Provide the (x, y) coordinate of the cell's center where the given text is located.  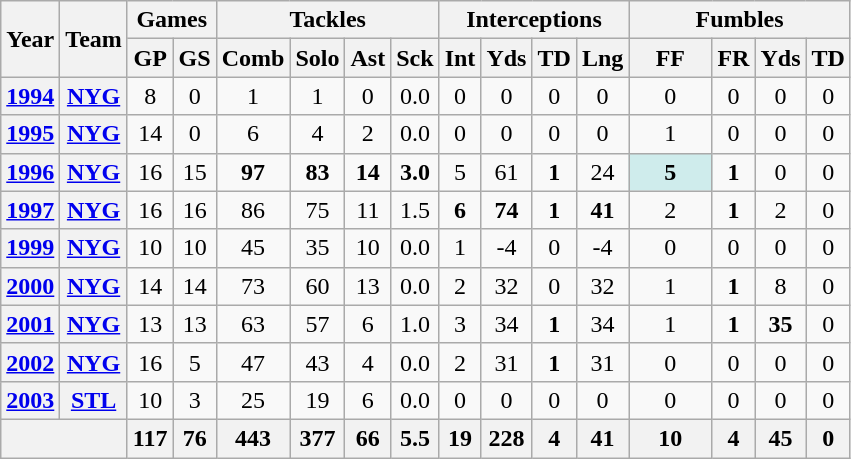
61 (506, 172)
1.0 (415, 324)
GP (150, 58)
1997 (30, 210)
Team (94, 39)
1.5 (415, 210)
Fumbles (740, 20)
FF (670, 58)
3.0 (415, 172)
GS (194, 58)
1999 (30, 248)
73 (253, 286)
1995 (30, 134)
11 (368, 210)
2002 (30, 362)
117 (150, 438)
Ast (368, 58)
Tackles (328, 20)
Solo (318, 58)
60 (318, 286)
Year (30, 39)
Comb (253, 58)
75 (318, 210)
43 (318, 362)
Sck (415, 58)
443 (253, 438)
47 (253, 362)
Int (460, 58)
5.5 (415, 438)
86 (253, 210)
FR (734, 58)
2001 (30, 324)
228 (506, 438)
Games (172, 20)
2000 (30, 286)
Lng (602, 58)
63 (253, 324)
83 (318, 172)
377 (318, 438)
1994 (30, 96)
76 (194, 438)
74 (506, 210)
2003 (30, 400)
Interceptions (534, 20)
57 (318, 324)
STL (94, 400)
97 (253, 172)
24 (602, 172)
66 (368, 438)
1996 (30, 172)
25 (253, 400)
15 (194, 172)
